Pinpoint the cell where the given text exists, returning its (X, Y) midpoint coordinate. 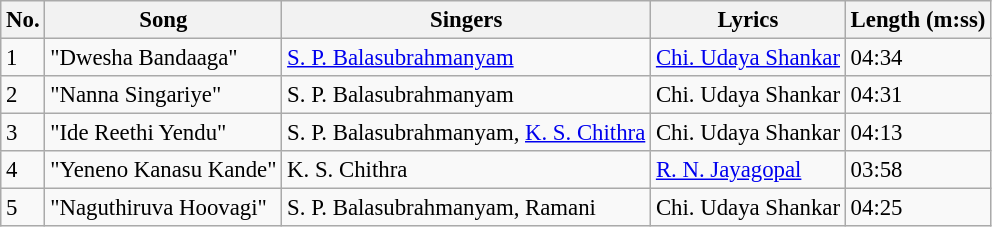
4 (23, 170)
Song (164, 20)
"Nanna Singariye" (164, 95)
K. S. Chithra (466, 170)
5 (23, 208)
04:34 (918, 58)
3 (23, 133)
"Ide Reethi Yendu" (164, 133)
No. (23, 20)
"Yeneno Kanasu Kande" (164, 170)
Lyrics (748, 20)
04:31 (918, 95)
04:13 (918, 133)
04:25 (918, 208)
2 (23, 95)
S. P. Balasubrahmanyam, Ramani (466, 208)
"Dwesha Bandaaga" (164, 58)
R. N. Jayagopal (748, 170)
"Naguthiruva Hoovagi" (164, 208)
S. P. Balasubrahmanyam, K. S. Chithra (466, 133)
03:58 (918, 170)
Length (m:ss) (918, 20)
1 (23, 58)
Singers (466, 20)
